Search for the cell housing the specified text and yield its [x, y] center coordinate. 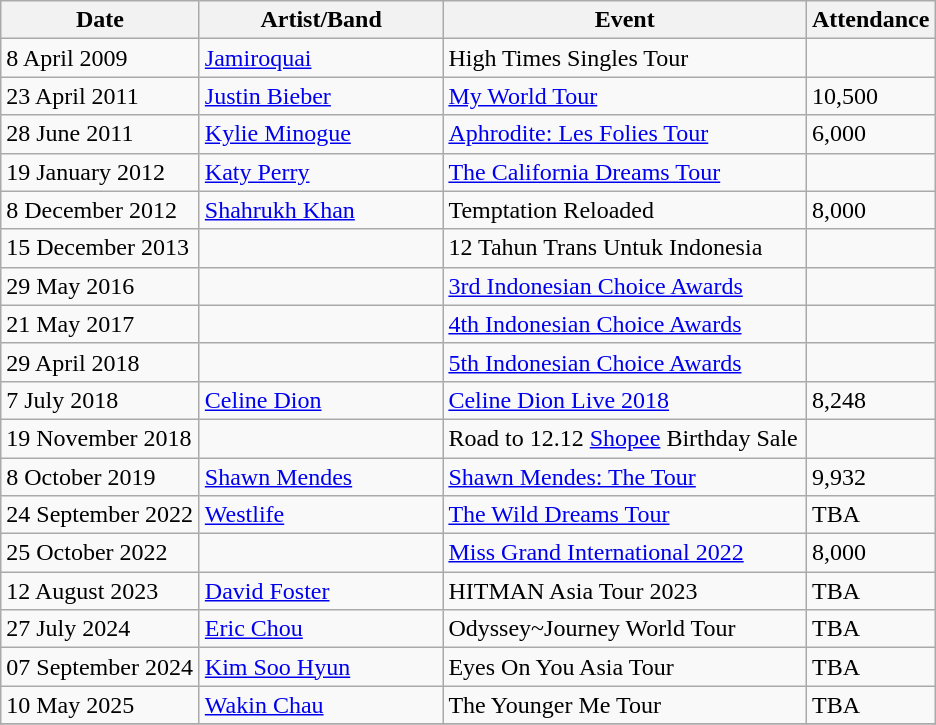
David Foster [321, 591]
Shawn Mendes [321, 477]
24 September 2022 [100, 515]
My World Tour [625, 96]
Celine Dion Live 2018 [625, 400]
Miss Grand International 2022 [625, 553]
High Times Singles Tour [625, 58]
6,000 [870, 134]
Shahrukh Khan [321, 210]
Eyes On You Asia Tour [625, 667]
7 July 2018 [100, 400]
12 August 2023 [100, 591]
Attendance [870, 20]
The Younger Me Tour [625, 705]
Eric Chou [321, 629]
28 June 2011 [100, 134]
Westlife [321, 515]
Kim Soo Hyun [321, 667]
27 July 2024 [100, 629]
19 January 2012 [100, 172]
Kylie Minogue [321, 134]
3rd Indonesian Choice Awards [625, 286]
Aphrodite: Les Folies Tour [625, 134]
25 October 2022 [100, 553]
8 December 2012 [100, 210]
Shawn Mendes: The Tour [625, 477]
29 April 2018 [100, 362]
Jamiroquai [321, 58]
Odyssey~Journey World Tour [625, 629]
23 April 2011 [100, 96]
10,500 [870, 96]
12 Tahun Trans Untuk Indonesia [625, 248]
8,248 [870, 400]
21 May 2017 [100, 324]
Date [100, 20]
Wakin Chau [321, 705]
Celine Dion [321, 400]
9,932 [870, 477]
Justin Bieber [321, 96]
The Wild Dreams Tour [625, 515]
Road to 12.12 Shopee Birthday Sale [625, 438]
15 December 2013 [100, 248]
The California Dreams Tour [625, 172]
8 October 2019 [100, 477]
8 April 2009 [100, 58]
HITMAN Asia Tour 2023 [625, 591]
5th Indonesian Choice Awards [625, 362]
Artist/Band [321, 20]
29 May 2016 [100, 286]
19 November 2018 [100, 438]
07 September 2024 [100, 667]
Event [625, 20]
Katy Perry [321, 172]
10 May 2025 [100, 705]
Temptation Reloaded [625, 210]
4th Indonesian Choice Awards [625, 324]
